Locate the cell with the specified text and output its [x, y] center coordinate. 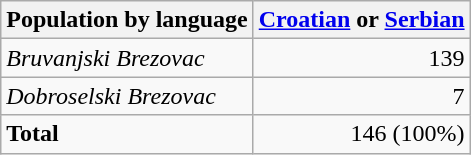
Population by language [127, 20]
146 (100%) [362, 134]
7 [362, 96]
Dobroselski Brezovac [127, 96]
Croatian or Serbian [362, 20]
139 [362, 58]
Bruvanjski Brezovac [127, 58]
Total [127, 134]
